Extract the (x, y) coordinate from the center of the cell holding the provided text.  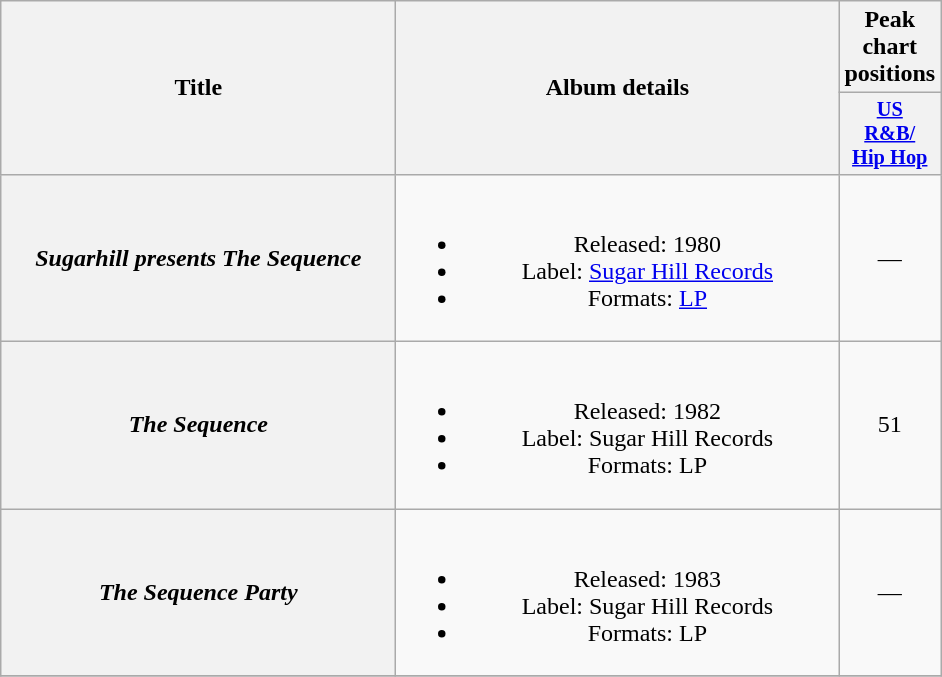
The Sequence (198, 426)
Sugarhill presents The Sequence (198, 258)
Title (198, 88)
51 (890, 426)
USR&B/Hip Hop (890, 134)
The Sequence Party (198, 592)
Released: 1980Label: Sugar Hill RecordsFormats: LP (618, 258)
Released: 1983Label: Sugar Hill RecordsFormats: LP (618, 592)
Released: 1982Label: Sugar Hill RecordsFormats: LP (618, 426)
Album details (618, 88)
Peak chart positions (890, 47)
